Scan for the cell matching the given text and deliver its [x, y] coordinate at center. 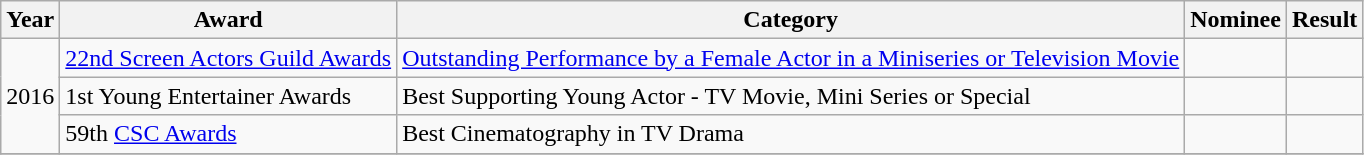
Year [30, 20]
Category [791, 20]
59th CSC Awards [228, 134]
22nd Screen Actors Guild Awards [228, 58]
Best Supporting Young Actor - TV Movie, Mini Series or Special [791, 96]
2016 [30, 96]
Outstanding Performance by a Female Actor in a Miniseries or Television Movie [791, 58]
Result [1324, 20]
Award [228, 20]
1st Young Entertainer Awards [228, 96]
Nominee [1236, 20]
Best Cinematography in TV Drama [791, 134]
